Scan for the cell matching the given text and deliver its [X, Y] coordinate at center. 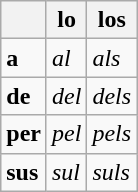
del [66, 96]
a [24, 58]
pel [66, 134]
sul [66, 172]
suls [112, 172]
als [112, 58]
pels [112, 134]
dels [112, 96]
de [24, 96]
sus [24, 172]
al [66, 58]
los [112, 20]
per [24, 134]
lo [66, 20]
